Scan for the cell matching the given text and deliver its [X, Y] coordinate at center. 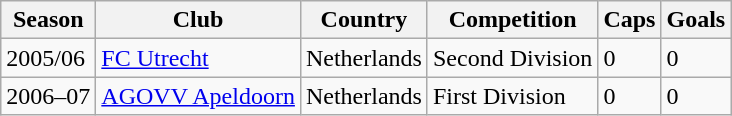
FC Utrecht [198, 58]
AGOVV Apeldoorn [198, 96]
Club [198, 20]
Goals [696, 20]
Second Division [512, 58]
First Division [512, 96]
Caps [630, 20]
Competition [512, 20]
2005/06 [48, 58]
Country [364, 20]
2006–07 [48, 96]
Season [48, 20]
